Capture the cell that displays the provided text and extract its [X, Y] central coordinate. 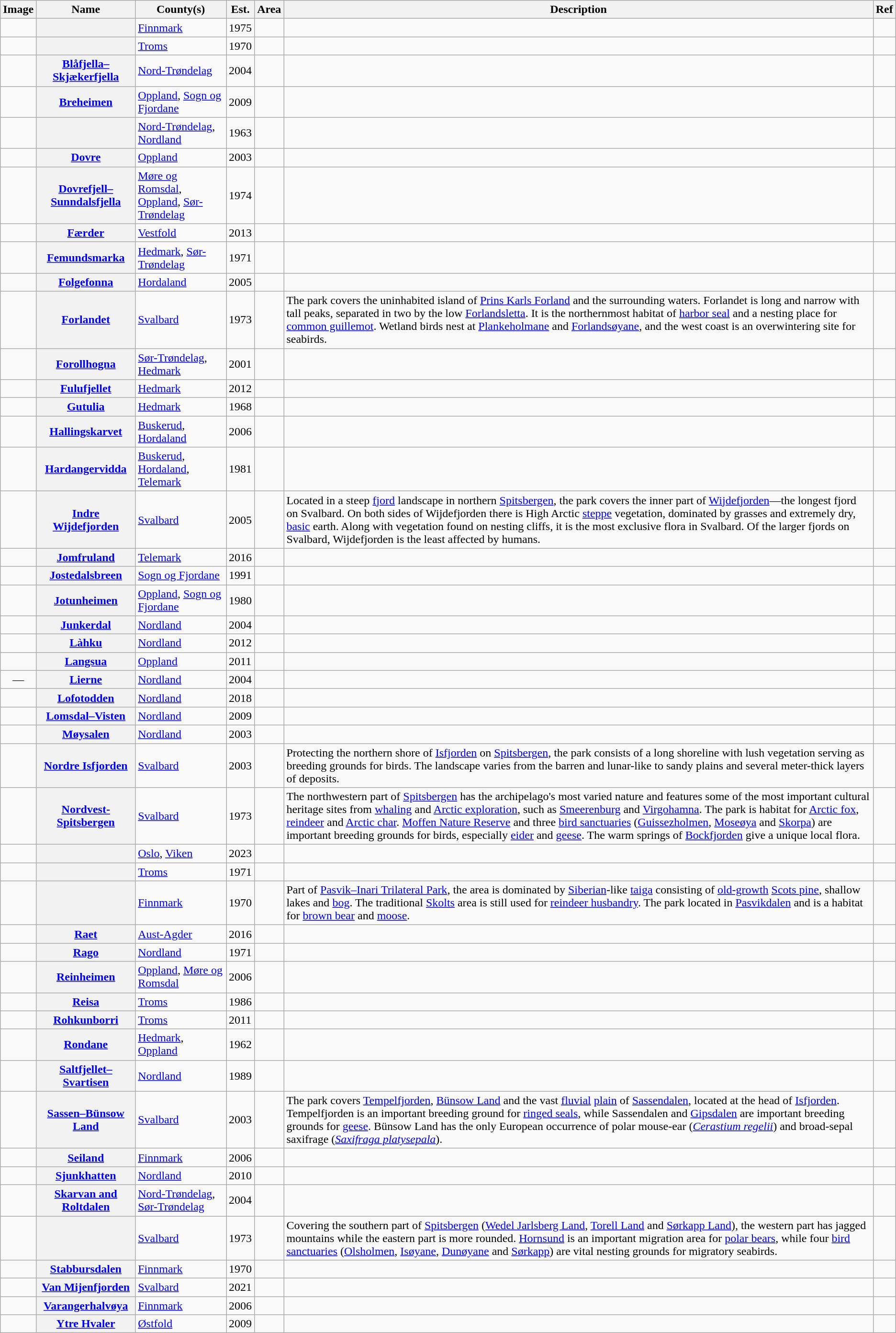
Stabbursdalen [86, 1269]
Nordre Isfjorden [86, 765]
Gutulia [86, 407]
Forollhogna [86, 364]
Folgefonna [86, 282]
Description [578, 10]
Name [86, 10]
Hedmark, Oppland [181, 1045]
2013 [240, 233]
Lofotodden [86, 698]
Oppland, Møre og Romsdal [181, 977]
Dovre [86, 158]
Hardangervidda [86, 469]
Møre og Romsdal, Oppland, Sør-Trøndelag [181, 195]
2010 [240, 1175]
Hordaland [181, 282]
Telemark [181, 557]
Dovrefjell–Sunndalsfjella [86, 195]
Skarvan and Roltdalen [86, 1200]
Breheimen [86, 102]
Blåfjella–Skjækerfjella [86, 71]
Jomfruland [86, 557]
Nord-Trøndelag, Nordland [181, 133]
Ytre Hvaler [86, 1324]
2023 [240, 854]
Aust-Agder [181, 934]
Area [269, 10]
Reinheimen [86, 977]
1986 [240, 1002]
Jotunheimen [86, 600]
Saltfjellet–Svartisen [86, 1075]
Raet [86, 934]
Buskerud, Hordaland [181, 432]
1974 [240, 195]
Rago [86, 952]
1989 [240, 1075]
— [18, 679]
Møysalen [86, 734]
Lierne [86, 679]
Làhku [86, 643]
County(s) [181, 10]
Færder [86, 233]
Rondane [86, 1045]
Jostedalsbreen [86, 576]
Indre Wijdefjorden [86, 520]
1968 [240, 407]
Nord-Trøndelag, Sør-Trøndelag [181, 1200]
1962 [240, 1045]
Fulufjellet [86, 389]
Sjunkhatten [86, 1175]
Rohkunborri [86, 1020]
Buskerud, Hordaland, Telemark [181, 469]
Forlandet [86, 320]
Varangerhalvøya [86, 1306]
Image [18, 10]
1975 [240, 28]
Hedmark, Sør-Trøndelag [181, 258]
Nord-Trøndelag [181, 71]
Østfold [181, 1324]
2001 [240, 364]
Est. [240, 10]
1963 [240, 133]
Vestfold [181, 233]
Sassen–Bünsow Land [86, 1119]
Seiland [86, 1157]
Femundsmarka [86, 258]
Van Mijenfjorden [86, 1288]
Sør-Trøndelag, Hedmark [181, 364]
Langsua [86, 661]
Ref [885, 10]
Oslo, Viken [181, 854]
2021 [240, 1288]
1991 [240, 576]
Lomsdal–Visten [86, 716]
Junkerdal [86, 625]
Hallingskarvet [86, 432]
1981 [240, 469]
Nordvest-Spitsbergen [86, 816]
2018 [240, 698]
Sogn og Fjordane [181, 576]
1980 [240, 600]
Reisa [86, 1002]
